Output the (X, Y) coordinate of the center of the cell containing the given text.  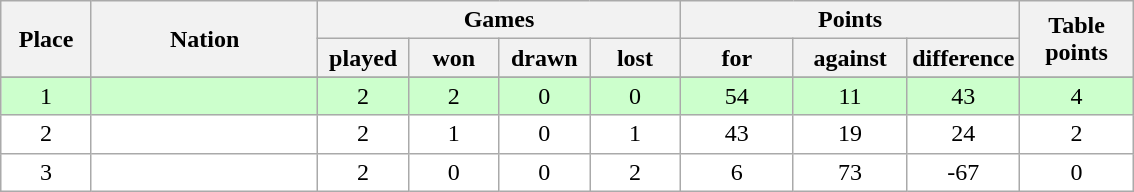
for (736, 58)
played (364, 58)
54 (736, 96)
24 (964, 134)
lost (636, 58)
11 (850, 96)
Games (499, 20)
against (850, 58)
drawn (544, 58)
19 (850, 134)
3 (46, 172)
4 (1076, 96)
Nation (204, 39)
won (454, 58)
73 (850, 172)
6 (736, 172)
difference (964, 58)
-67 (964, 172)
Tablepoints (1076, 39)
Points (850, 20)
Place (46, 39)
